For the text-containing cell, return its midpoint in [X, Y] coordinate format. 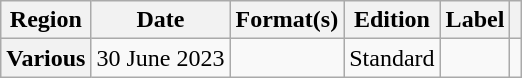
30 June 2023 [160, 58]
Format(s) [287, 20]
Region [46, 20]
Date [160, 20]
Standard [392, 58]
Various [46, 58]
Label [475, 20]
Edition [392, 20]
